For the text-containing cell, return its midpoint in (x, y) coordinate format. 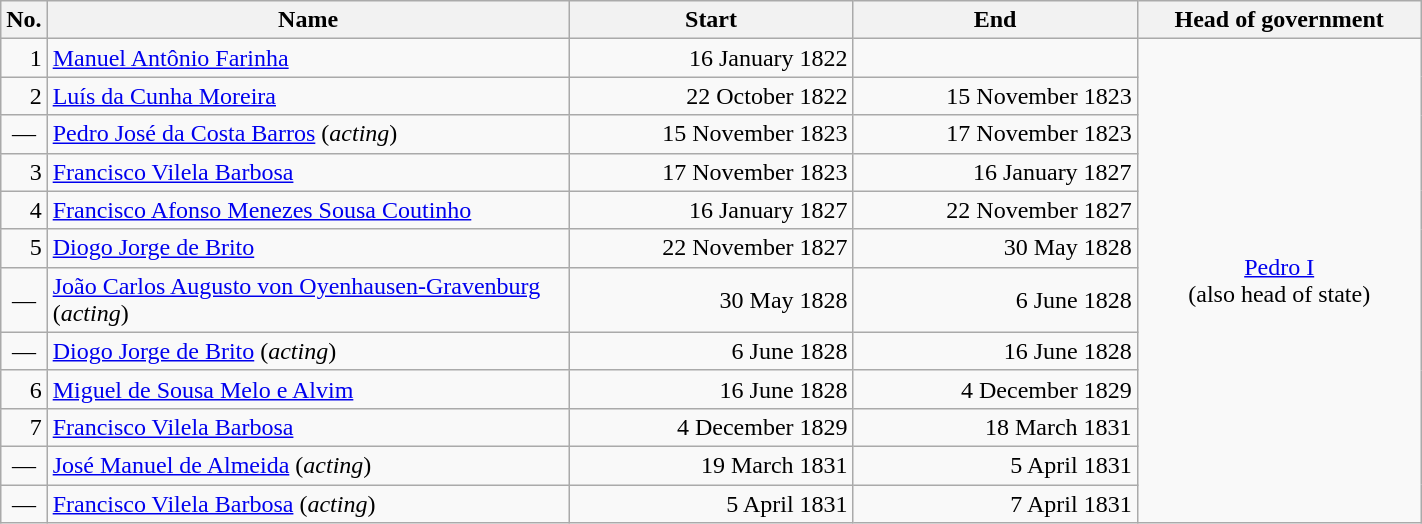
16 January 1822 (711, 58)
José Manuel de Almeida (acting) (308, 465)
João Carlos Augusto von Oyenhausen-Gravenburg (acting) (308, 300)
Miguel de Sousa Melo e Alvim (308, 389)
7 April 1831 (995, 503)
Start (711, 20)
2 (24, 96)
Head of government (1279, 20)
7 (24, 427)
Diogo Jorge de Brito (acting) (308, 351)
3 (24, 172)
Pedro José da Costa Barros (acting) (308, 134)
1 (24, 58)
End (995, 20)
4 (24, 210)
6 (24, 389)
Diogo Jorge de Brito (308, 248)
Luís da Cunha Moreira (308, 96)
19 March 1831 (711, 465)
Manuel Antônio Farinha (308, 58)
Name (308, 20)
Francisco Vilela Barbosa (acting) (308, 503)
18 March 1831 (995, 427)
22 October 1822 (711, 96)
5 (24, 248)
Pedro I(also head of state) (1279, 281)
No. (24, 20)
Francisco Afonso Menezes Sousa Coutinho (308, 210)
